Detect which cell encompasses the target text, then output its [X, Y] center coordinate. 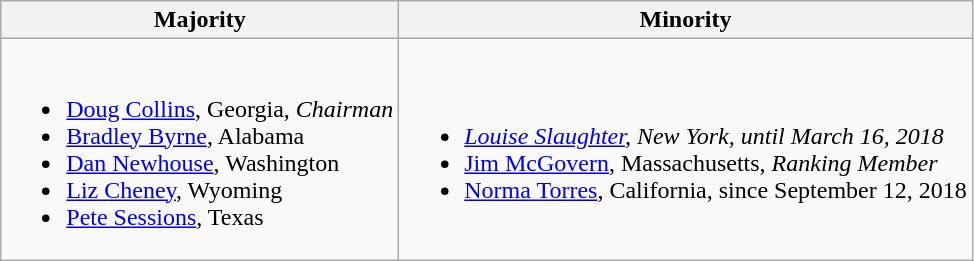
Doug Collins, Georgia, ChairmanBradley Byrne, AlabamaDan Newhouse, WashingtonLiz Cheney, WyomingPete Sessions, Texas [200, 150]
Majority [200, 20]
Minority [686, 20]
Louise Slaughter, New York, until March 16, 2018Jim McGovern, Massachusetts, Ranking MemberNorma Torres, California, since September 12, 2018 [686, 150]
